Return (x, y) of the center of cell containing provided text 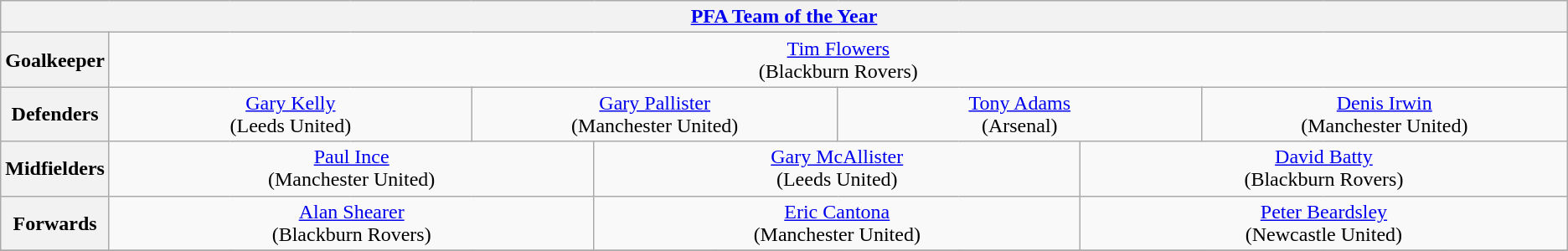
David Batty(Blackburn Rovers) (1324, 169)
Tim Flowers(Blackburn Rovers) (838, 60)
Eric Cantona(Manchester United) (838, 223)
Tony Adams(Arsenal) (1019, 114)
Peter Beardsley(Newcastle United) (1324, 223)
Forwards (55, 223)
Gary McAllister(Leeds United) (838, 169)
Goalkeeper (55, 60)
Alan Shearer(Blackburn Rovers) (351, 223)
Denis Irwin(Manchester United) (1384, 114)
Midfielders (55, 169)
Defenders (55, 114)
Gary Pallister(Manchester United) (655, 114)
Gary Kelly(Leeds United) (290, 114)
Paul Ince(Manchester United) (351, 169)
PFA Team of the Year (784, 17)
